Output the (X, Y) coordinate of the center of the cell containing the given text.  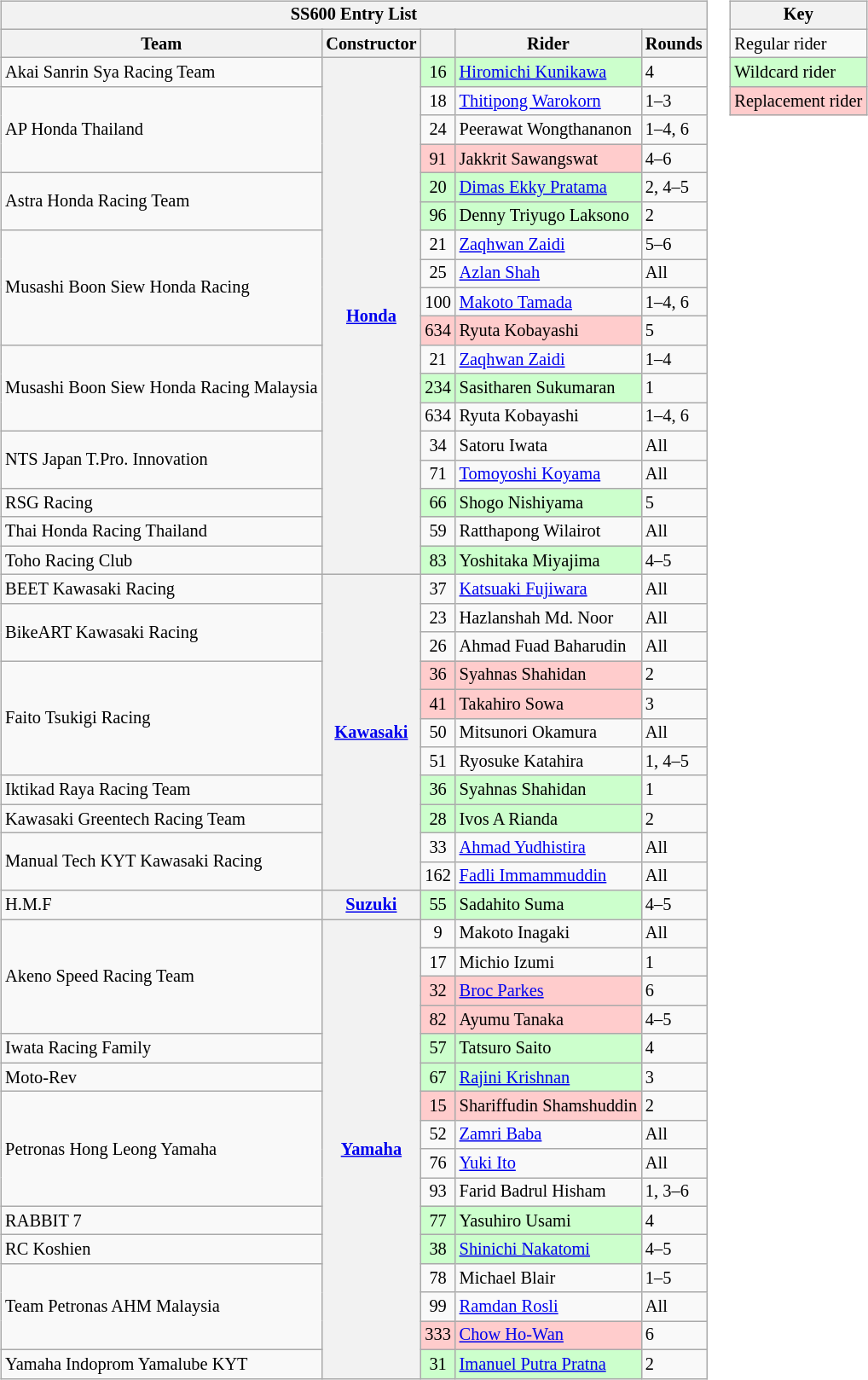
1, 3–6 (674, 1192)
Constructor (371, 43)
83 (437, 560)
5–6 (674, 245)
Yamaha (371, 1149)
Mitsunori Okamura (548, 733)
55 (437, 905)
4–6 (674, 159)
RC Koshien (161, 1250)
Takahiro Sowa (548, 704)
Azlan Shah (548, 274)
Tatsuro Saito (548, 1048)
BikeART Kawasaki Racing (161, 631)
Ryosuke Katahira (548, 762)
99 (437, 1307)
Wildcard rider (798, 72)
41 (437, 704)
Broc Parkes (548, 991)
Astra Honda Racing Team (161, 201)
17 (437, 962)
82 (437, 1020)
50 (437, 733)
Musashi Boon Siew Honda Racing (161, 288)
Rounds (674, 43)
52 (437, 1134)
BEET Kawasaki Racing (161, 589)
Faito Tsukigi Racing (161, 718)
100 (437, 302)
Hiromichi Kunikawa (548, 72)
Chow Ho-Wan (548, 1336)
Farid Badrul Hisham (548, 1192)
Shogo Nishiyama (548, 503)
NTS Japan T.Pro. Innovation (161, 459)
Ahmad Yudhistira (548, 848)
16 (437, 72)
Rajini Krishnan (548, 1077)
Dimas Ekky Pratama (548, 188)
Fadli Immammuddin (548, 876)
Iwata Racing Family (161, 1048)
78 (437, 1279)
26 (437, 647)
Akeno Speed Racing Team (161, 977)
Musashi Boon Siew Honda Racing Malaysia (161, 389)
Ratthapong Wilairot (548, 531)
71 (437, 474)
Makoto Tamada (548, 302)
RABBIT 7 (161, 1221)
77 (437, 1221)
Peerawat Wongthananon (548, 130)
Team (161, 43)
Yasuhiro Usami (548, 1221)
Kawasaki (371, 733)
91 (437, 159)
Satoru Iwata (548, 445)
23 (437, 618)
38 (437, 1250)
RSG Racing (161, 503)
162 (437, 876)
Ayumu Tanaka (548, 1020)
Moto-Rev (161, 1077)
Replacement rider (798, 101)
Katsuaki Fujiwara (548, 589)
Sadahito Suma (548, 905)
Tomoyoshi Koyama (548, 474)
Yuki Ito (548, 1163)
Yamaha Indoprom Yamalube KYT (161, 1364)
Imanuel Putra Pratna (548, 1364)
Regular rider (798, 43)
Jakkrit Sawangswat (548, 159)
51 (437, 762)
1–5 (674, 1279)
Ivos A Rianda (548, 819)
34 (437, 445)
Sasitharen Sukumaran (548, 388)
Shinichi Nakatomi (548, 1250)
96 (437, 216)
Rider (548, 43)
Michio Izumi (548, 962)
1–3 (674, 101)
Ramdan Rosli (548, 1307)
32 (437, 991)
1–4 (674, 360)
Akai Sanrin Sya Racing Team (161, 72)
Yoshitaka Miyajima (548, 560)
31 (437, 1364)
Makoto Inagaki (548, 934)
AP Honda Thailand (161, 130)
24 (437, 130)
333 (437, 1336)
Kawasaki Greentech Racing Team (161, 819)
Ahmad Fuad Baharudin (548, 647)
Denny Triyugo Laksono (548, 216)
9 (437, 934)
SS600 Entry List (353, 15)
Honda (371, 316)
93 (437, 1192)
76 (437, 1163)
67 (437, 1077)
28 (437, 819)
Key (798, 15)
2, 4–5 (674, 188)
33 (437, 848)
Michael Blair (548, 1279)
Manual Tech KYT Kawasaki Racing (161, 861)
15 (437, 1106)
Team Petronas AHM Malaysia (161, 1307)
20 (437, 188)
66 (437, 503)
Zamri Baba (548, 1134)
57 (437, 1048)
1, 4–5 (674, 762)
Thai Honda Racing Thailand (161, 531)
Shariffudin Shamshuddin (548, 1106)
18 (437, 101)
25 (437, 274)
Petronas Hong Leong Yamaha (161, 1150)
59 (437, 531)
Hazlanshah Md. Noor (548, 618)
Toho Racing Club (161, 560)
234 (437, 388)
H.M.F (161, 905)
37 (437, 589)
Iktikad Raya Racing Team (161, 790)
Thitipong Warokorn (548, 101)
Suzuki (371, 905)
